Determine the [X, Y] coordinate at the center of the cell enclosing the given text.  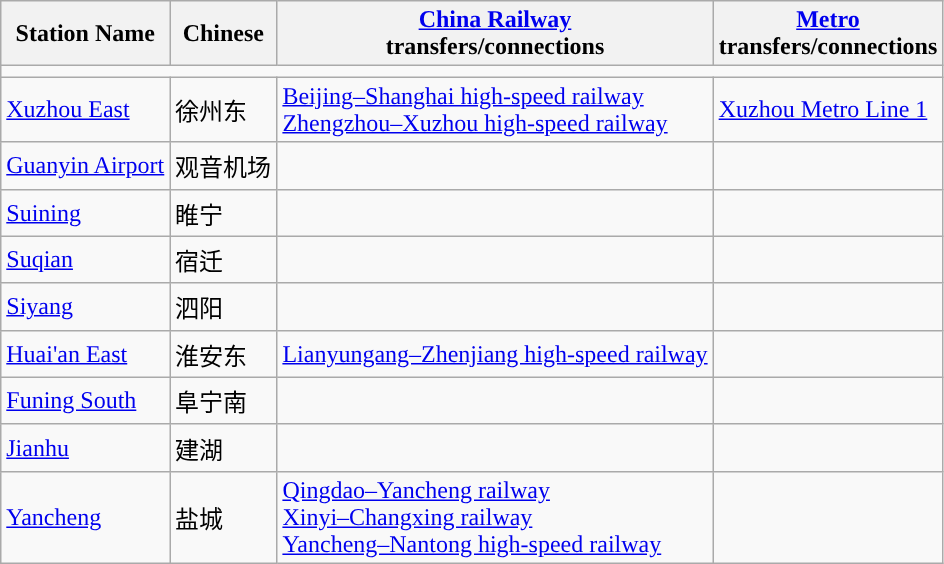
徐州东 [224, 110]
Suining [86, 212]
泗阳 [224, 306]
Xuzhou Metro Line 1 [828, 110]
睢宁 [224, 212]
Metrotransfers/connections [828, 34]
盐城 [224, 517]
Siyang [86, 306]
Lianyungang–Zhenjiang high-speed railway [495, 354]
Beijing–Shanghai high-speed railwayZhengzhou–Xuzhou high-speed railway [495, 110]
Jianhu [86, 448]
宿迁 [224, 260]
Chinese [224, 34]
观音机场 [224, 166]
Guanyin Airport [86, 166]
建湖 [224, 448]
Qingdao–Yancheng railwayXinyi–Changxing railwayYancheng–Nantong high-speed railway [495, 517]
Station Name [86, 34]
Yancheng [86, 517]
Huai'an East [86, 354]
China Railwaytransfers/connections [495, 34]
Funing South [86, 400]
阜宁南 [224, 400]
Suqian [86, 260]
Xuzhou East [86, 110]
淮安东 [224, 354]
